Return the (x, y) coordinate for the center point of the cell that contains the specified text.  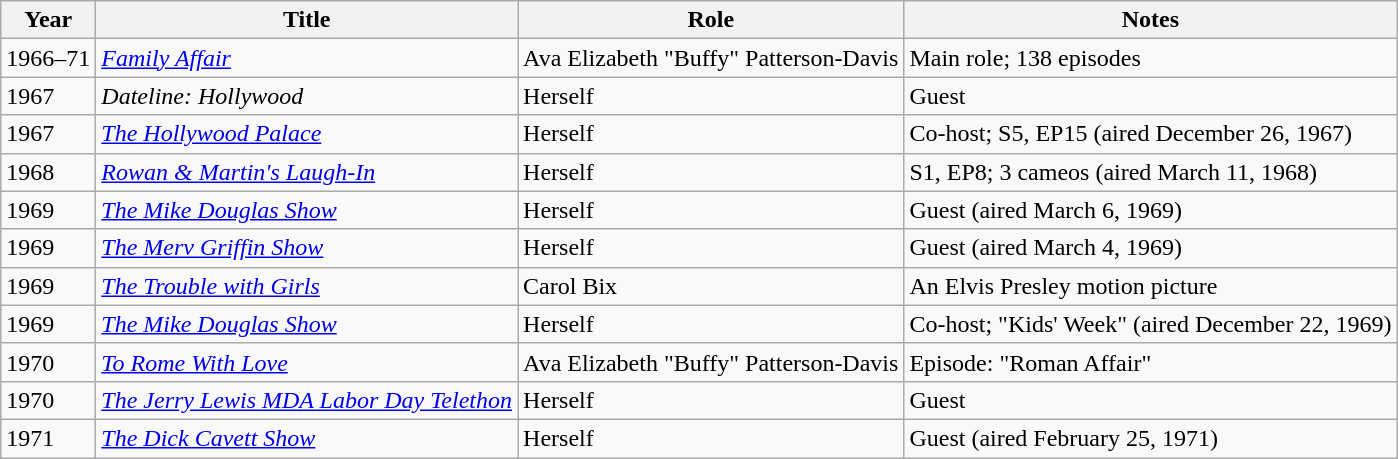
Guest (aired March 4, 1969) (1150, 248)
Main role; 138 episodes (1150, 58)
Year (48, 20)
Family Affair (307, 58)
The Trouble with Girls (307, 286)
Guest (aired March 6, 1969) (1150, 210)
The Dick Cavett Show (307, 438)
The Merv Griffin Show (307, 248)
Co-host; S5, EP15 (aired December 26, 1967) (1150, 134)
The Jerry Lewis MDA Labor Day Telethon (307, 400)
The Hollywood Palace (307, 134)
Title (307, 20)
1966–71 (48, 58)
An Elvis Presley motion picture (1150, 286)
Role (711, 20)
To Rome With Love (307, 362)
S1, EP8; 3 cameos (aired March 11, 1968) (1150, 172)
Notes (1150, 20)
Guest (aired February 25, 1971) (1150, 438)
Co-host; "Kids' Week" (aired December 22, 1969) (1150, 324)
Episode: "Roman Affair" (1150, 362)
1968 (48, 172)
1971 (48, 438)
Dateline: Hollywood (307, 96)
Rowan & Martin's Laugh-In (307, 172)
Carol Bix (711, 286)
